Extract the (X, Y) coordinate from the center of the cell holding the provided text.  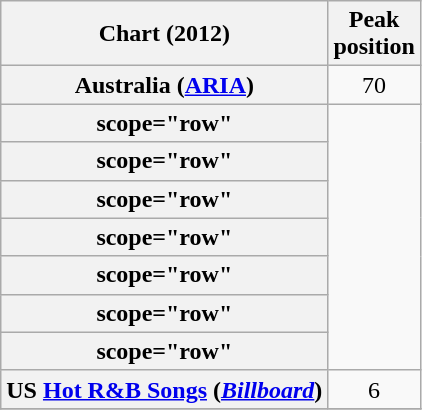
US Hot R&B Songs (Billboard) (164, 389)
Australia (ARIA) (164, 85)
70 (374, 85)
Chart (2012) (164, 34)
Peakposition (374, 34)
6 (374, 389)
